Detect which cell encompasses the target text, then output its (X, Y) center coordinate. 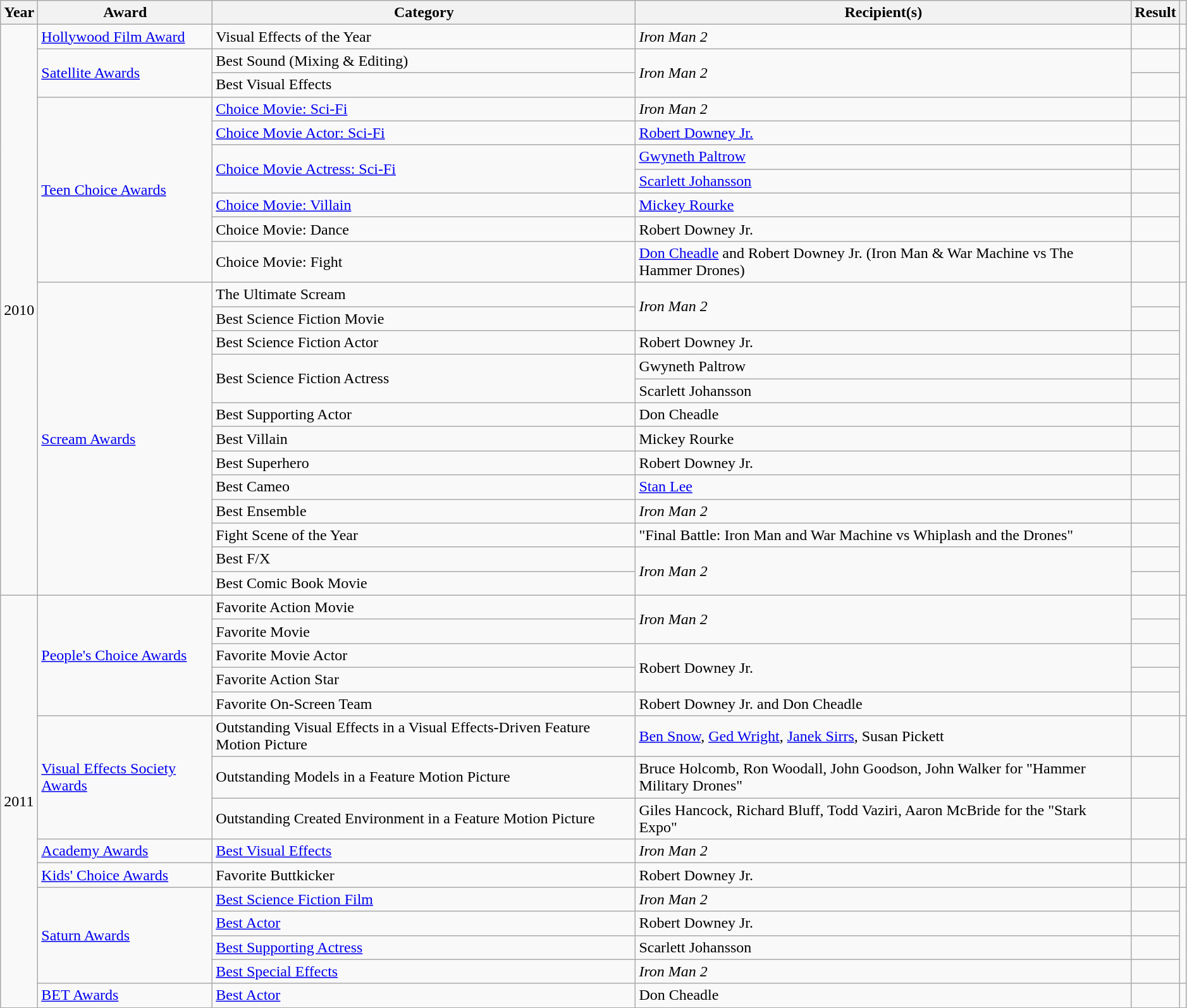
Outstanding Visual Effects in a Visual Effects-Driven Feature Motion Picture (424, 736)
Best Science Fiction Actor (424, 343)
Best Cameo (424, 487)
Visual Effects Society Awards (125, 778)
Best Superhero (424, 463)
Best Ensemble (424, 511)
Favorite Action Movie (424, 607)
Visual Effects of the Year (424, 37)
Stan Lee (883, 487)
Best Supporting Actor (424, 415)
Award (125, 13)
Best Comic Book Movie (424, 583)
People's Choice Awards (125, 655)
Outstanding Created Environment in a Feature Motion Picture (424, 818)
Favorite Movie (424, 631)
Scream Awards (125, 439)
Fight Scene of the Year (424, 535)
BET Awards (125, 995)
Result (1155, 13)
Best Supporting Actress (424, 947)
Best Special Effects (424, 971)
Outstanding Models in a Feature Motion Picture (424, 778)
2011 (19, 801)
Choice Movie: Fight (424, 262)
Favorite Buttkicker (424, 875)
Don Cheadle and Robert Downey Jr. (Iron Man & War Machine vs The Hammer Drones) (883, 262)
2010 (19, 310)
Recipient(s) (883, 13)
Year (19, 13)
The Ultimate Scream (424, 294)
Robert Downey Jr. and Don Cheadle (883, 704)
Teen Choice Awards (125, 190)
Choice Movie: Sci-Fi (424, 109)
Saturn Awards (125, 935)
Favorite On-Screen Team (424, 704)
Best Science Fiction Actress (424, 379)
Hollywood Film Award (125, 37)
Favorite Action Star (424, 679)
Category (424, 13)
"Final Battle: Iron Man and War Machine vs Whiplash and the Drones" (883, 535)
Academy Awards (125, 851)
Choice Movie: Dance (424, 229)
Best Science Fiction Movie (424, 318)
Giles Hancock, Richard Bluff, Todd Vaziri, Aaron McBride for the "Stark Expo" (883, 818)
Best Sound (Mixing & Editing) (424, 61)
Choice Movie Actor: Sci-Fi (424, 133)
Kids' Choice Awards (125, 875)
Best Villain (424, 439)
Best Science Fiction Film (424, 899)
Ben Snow, Ged Wright, Janek Sirrs, Susan Pickett (883, 736)
Favorite Movie Actor (424, 655)
Best F/X (424, 559)
Satellite Awards (125, 73)
Bruce Holcomb, Ron Woodall, John Goodson, John Walker for "Hammer Military Drones" (883, 778)
Choice Movie: Villain (424, 205)
Choice Movie Actress: Sci-Fi (424, 169)
